Return the (X, Y) coordinate for the center point of the cell that contains the specified text.  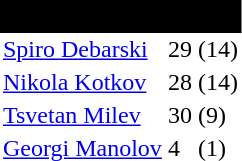
Tsvetan Milev (82, 116)
Nikola Kotkov (82, 82)
Spiro Debarski (82, 50)
30 (180, 116)
Forwards (120, 16)
28 (180, 82)
29 (180, 50)
(9) (218, 116)
